Pinpoint the cell where the given text exists, returning its (x, y) midpoint coordinate. 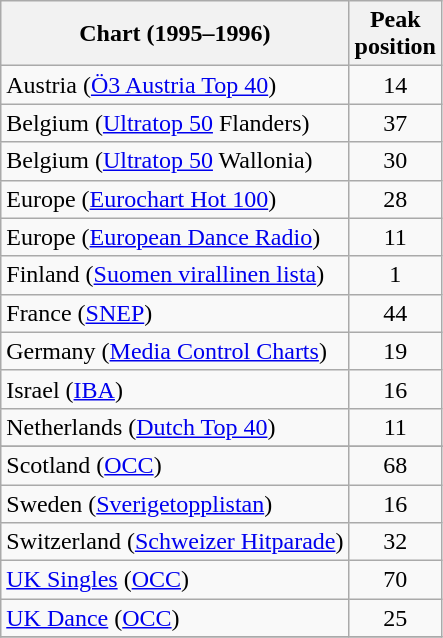
Israel (IBA) (175, 389)
44 (395, 313)
Netherlands (Dutch Top 40) (175, 427)
Europe (Eurochart Hot 100) (175, 199)
68 (395, 465)
1 (395, 275)
25 (395, 618)
Belgium (Ultratop 50 Wallonia) (175, 161)
France (SNEP) (175, 313)
28 (395, 199)
Sweden (Sverigetopplistan) (175, 503)
Europe (European Dance Radio) (175, 237)
30 (395, 161)
70 (395, 580)
Peakposition (395, 34)
14 (395, 85)
Austria (Ö3 Austria Top 40) (175, 85)
19 (395, 351)
Germany (Media Control Charts) (175, 351)
37 (395, 123)
UK Dance (OCC) (175, 618)
UK Singles (OCC) (175, 580)
Switzerland (Schweizer Hitparade) (175, 542)
Belgium (Ultratop 50 Flanders) (175, 123)
Scotland (OCC) (175, 465)
32 (395, 542)
Finland (Suomen virallinen lista) (175, 275)
Chart (1995–1996) (175, 34)
